Output the [X, Y] coordinate of the center of the cell containing the given text.  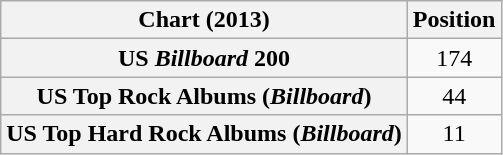
11 [454, 134]
US Top Rock Albums (Billboard) [204, 96]
US Top Hard Rock Albums (Billboard) [204, 134]
US Billboard 200 [204, 58]
174 [454, 58]
Position [454, 20]
44 [454, 96]
Chart (2013) [204, 20]
